Provide the [x, y] coordinate of the cell's center where the given text is located.  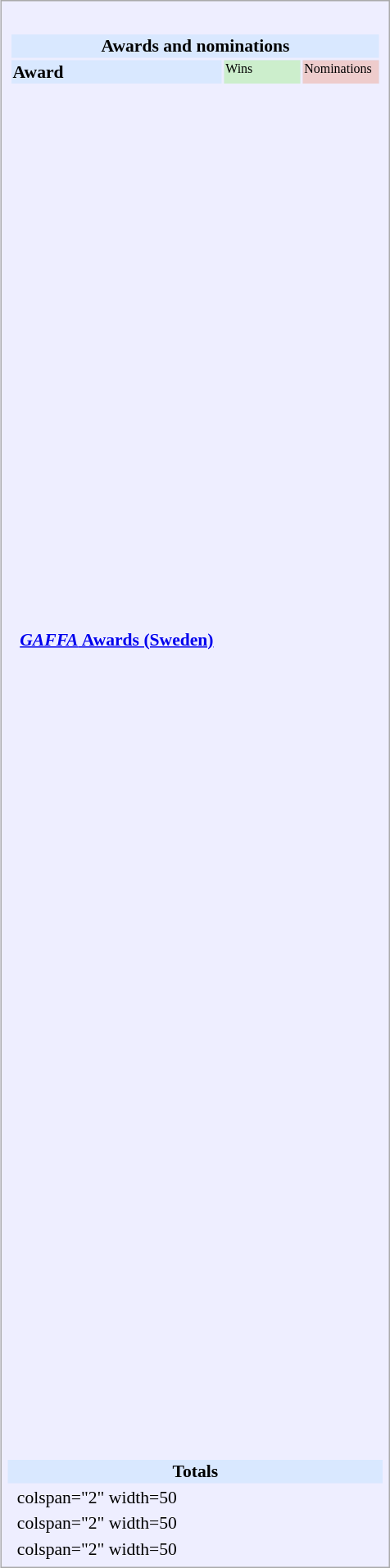
Awards and nominations [195, 46]
Totals [196, 1471]
Nominations [341, 71]
GAFFA Awards (Sweden) [116, 639]
Awards and nominations Award Wins Nominations GAFFA Awards (Sweden) [196, 734]
Award [116, 71]
Wins [262, 71]
